Return the (X, Y) coordinate for the center point of the cell that contains the specified text.  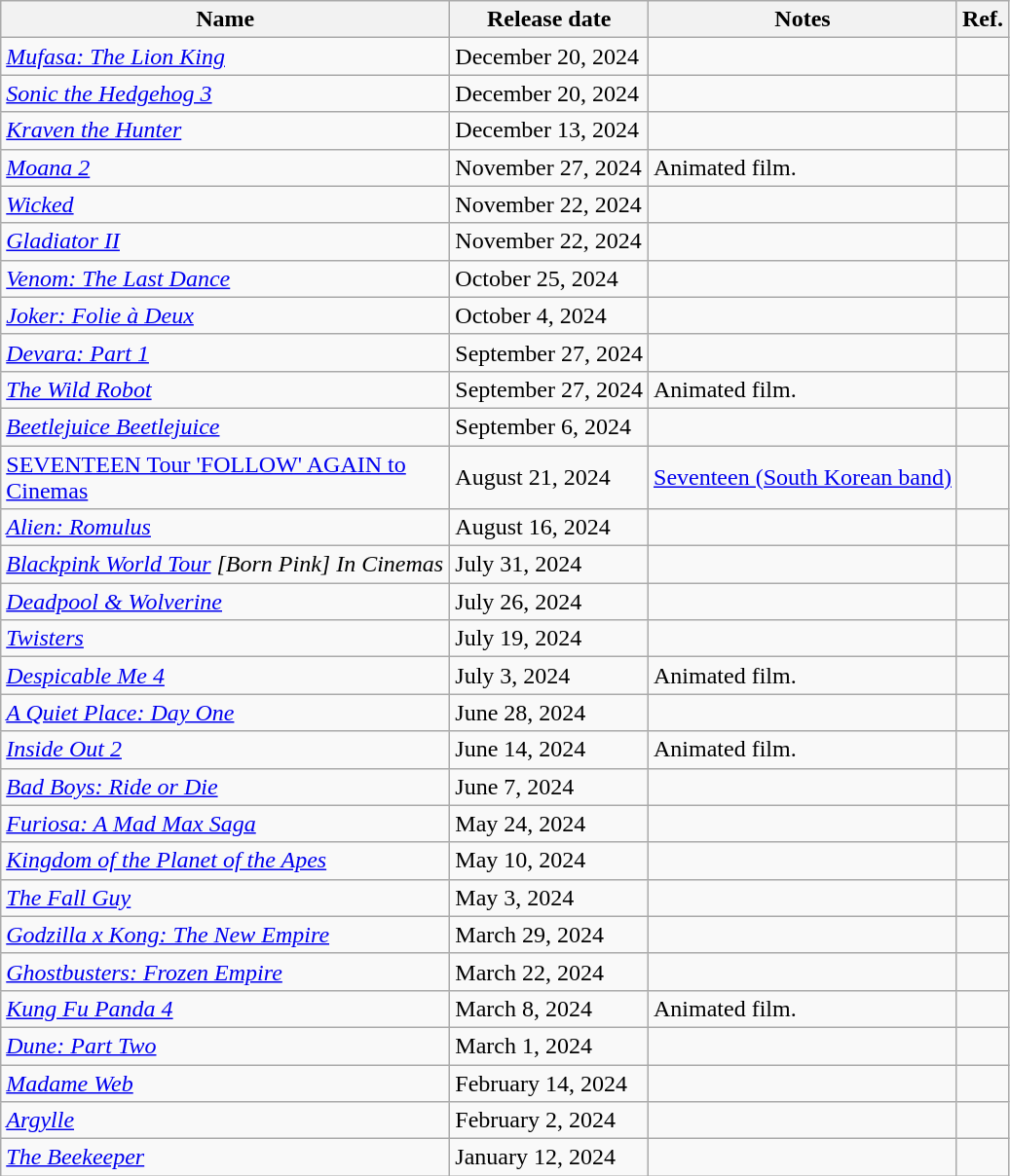
July 26, 2024 (549, 602)
Moana 2 (226, 167)
Despicable Me 4 (226, 676)
Joker: Folie à Deux (226, 315)
July 3, 2024 (549, 676)
March 8, 2024 (549, 1009)
Twisters (226, 639)
Madame Web (226, 1084)
February 2, 2024 (549, 1121)
Devara: Part 1 (226, 352)
May 10, 2024 (549, 861)
Dune: Part Two (226, 1046)
Notes (803, 19)
February 14, 2024 (549, 1084)
Ref. (982, 19)
Kingdom of the Planet of the Apes (226, 861)
The Fall Guy (226, 898)
Sonic the Hedgehog 3 (226, 93)
Name (226, 19)
June 14, 2024 (549, 750)
May 3, 2024 (549, 898)
A Quiet Place: Day One (226, 713)
September 6, 2024 (549, 426)
Venom: The Last Dance (226, 278)
November 27, 2024 (549, 167)
Ghostbusters: Frozen Empire (226, 972)
Kung Fu Panda 4 (226, 1009)
Seventeen (South Korean band) (803, 477)
Release date (549, 19)
July 19, 2024 (549, 639)
SEVENTEEN Tour 'FOLLOW' AGAIN to Cinemas (226, 477)
December 13, 2024 (549, 130)
The Beekeeper (226, 1158)
Blackpink World Tour [Born Pink] In Cinemas (226, 565)
October 4, 2024 (549, 315)
Kraven the Hunter (226, 130)
August 21, 2024 (549, 477)
March 1, 2024 (549, 1046)
June 28, 2024 (549, 713)
June 7, 2024 (549, 787)
August 16, 2024 (549, 528)
Gladiator II (226, 241)
Inside Out 2 (226, 750)
March 29, 2024 (549, 935)
January 12, 2024 (549, 1158)
Bad Boys: Ride or Die (226, 787)
March 22, 2024 (549, 972)
Alien: Romulus (226, 528)
October 25, 2024 (549, 278)
Mufasa: The Lion King (226, 56)
Wicked (226, 204)
Godzilla x Kong: The New Empire (226, 935)
Furiosa: A Mad Max Saga (226, 824)
Deadpool & Wolverine (226, 602)
The Wild Robot (226, 389)
Argylle (226, 1121)
July 31, 2024 (549, 565)
May 24, 2024 (549, 824)
Beetlejuice Beetlejuice (226, 426)
